Output the [X, Y] coordinate of the center of the cell containing the given text.  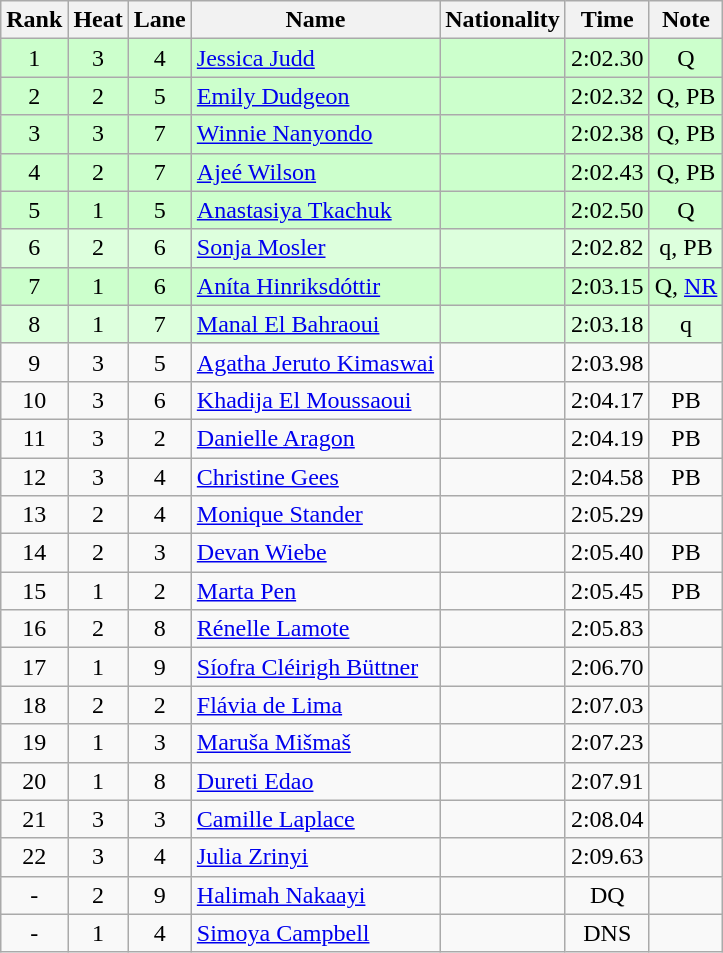
12 [34, 477]
Agatha Jeruto Kimaswai [315, 362]
21 [34, 819]
2:05.40 [607, 553]
Flávia de Lima [315, 705]
q [686, 324]
20 [34, 781]
2:09.63 [607, 857]
Emily Dudgeon [315, 96]
Anastasiya Tkachuk [315, 210]
2:03.18 [607, 324]
2:08.04 [607, 819]
19 [34, 743]
2:04.19 [607, 438]
Rank [34, 20]
2:03.98 [607, 362]
Winnie Nanyondo [315, 134]
Dureti Edao [315, 781]
2:07.23 [607, 743]
2:02.82 [607, 248]
Nationality [503, 20]
2:02.43 [607, 172]
Maruša Mišmaš [315, 743]
17 [34, 667]
Name [315, 20]
10 [34, 400]
Q, NR [686, 286]
2:02.38 [607, 134]
Devan Wiebe [315, 553]
q, PB [686, 248]
Síofra Cléirigh Büttner [315, 667]
2:07.03 [607, 705]
2:02.32 [607, 96]
2:07.91 [607, 781]
2:04.58 [607, 477]
Marta Pen [315, 591]
2:06.70 [607, 667]
Julia Zrinyi [315, 857]
Aníta Hinriksdóttir [315, 286]
Monique Stander [315, 515]
Simoya Campbell [315, 933]
2:02.50 [607, 210]
Khadija El Moussaoui [315, 400]
DNS [607, 933]
2:05.83 [607, 629]
Danielle Aragon [315, 438]
Christine Gees [315, 477]
15 [34, 591]
13 [34, 515]
Halimah Nakaayi [315, 895]
Camille Laplace [315, 819]
2:05.45 [607, 591]
18 [34, 705]
16 [34, 629]
Ajeé Wilson [315, 172]
2:04.17 [607, 400]
DQ [607, 895]
Sonja Mosler [315, 248]
Lane [160, 20]
2:05.29 [607, 515]
11 [34, 438]
Note [686, 20]
Manal El Bahraoui [315, 324]
2:03.15 [607, 286]
Jessica Judd [315, 58]
22 [34, 857]
Heat [98, 20]
14 [34, 553]
Rénelle Lamote [315, 629]
Time [607, 20]
2:02.30 [607, 58]
